Capture the cell that displays the provided text and extract its [x, y] central coordinate. 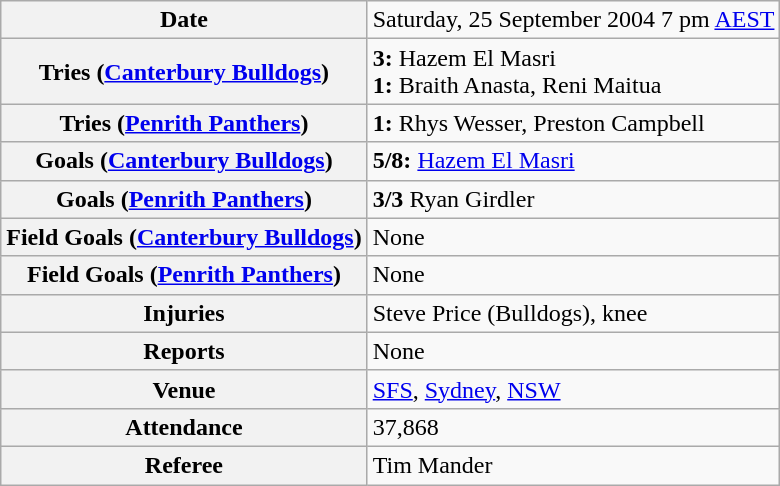
Reports [184, 351]
3/3 Ryan Girdler [574, 199]
37,868 [574, 427]
Referee [184, 465]
1: Rhys Wesser, Preston Campbell [574, 123]
Steve Price (Bulldogs), knee [574, 313]
SFS, Sydney, NSW [574, 389]
Field Goals (Canterbury Bulldogs) [184, 237]
Goals (Canterbury Bulldogs) [184, 161]
Field Goals (Penrith Panthers) [184, 275]
Date [184, 20]
Tim Mander [574, 465]
Attendance [184, 427]
5/8: Hazem El Masri [574, 161]
Tries (Canterbury Bulldogs) [184, 72]
Tries (Penrith Panthers) [184, 123]
Goals (Penrith Panthers) [184, 199]
Saturday, 25 September 2004 7 pm AEST [574, 20]
Injuries [184, 313]
3: Hazem El Masri 1: Braith Anasta, Reni Maitua [574, 72]
Venue [184, 389]
